Detect which cell encompasses the target text, then output its [x, y] center coordinate. 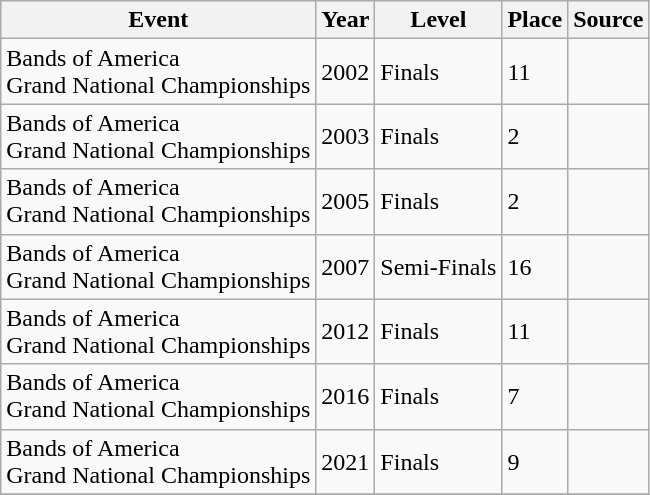
Event [158, 20]
7 [535, 396]
2021 [346, 462]
2002 [346, 72]
Semi-Finals [438, 266]
2005 [346, 202]
9 [535, 462]
2016 [346, 396]
2007 [346, 266]
Level [438, 20]
Source [608, 20]
Year [346, 20]
2012 [346, 332]
2003 [346, 136]
Place [535, 20]
16 [535, 266]
